Identify which cell holds the provided text, then report its (x, y) central coordinate. 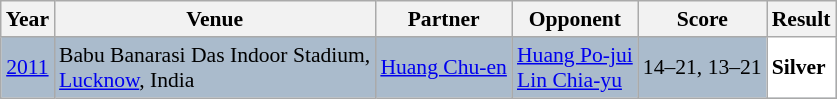
2011 (28, 68)
Huang Chu-en (444, 68)
Result (802, 19)
Silver (802, 68)
Babu Banarasi Das Indoor Stadium,Lucknow, India (214, 68)
Huang Po-jui Lin Chia-yu (575, 68)
Venue (214, 19)
Opponent (575, 19)
Year (28, 19)
14–21, 13–21 (702, 68)
Partner (444, 19)
Score (702, 19)
